Find where the given text appears and provide that cell's center as (x, y) coordinate. 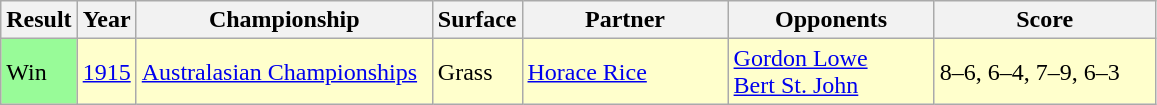
Championship (284, 20)
Partner (625, 20)
Australasian Championships (284, 72)
1915 (106, 72)
Grass (477, 72)
Score (1044, 20)
Opponents (831, 20)
Surface (477, 20)
8–6, 6–4, 7–9, 6–3 (1044, 72)
Year (106, 20)
Gordon Lowe Bert St. John (831, 72)
Win (39, 72)
Result (39, 20)
Horace Rice (625, 72)
